For the text-containing cell, return its midpoint in [X, Y] coordinate format. 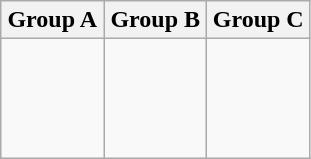
Group C [258, 20]
Group A [52, 20]
Group B [156, 20]
